Identify which cell holds the provided text, then report its (X, Y) central coordinate. 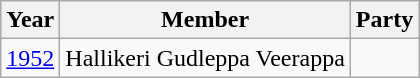
1952 (30, 58)
Member (206, 20)
Party (384, 20)
Hallikeri Gudleppa Veerappa (206, 58)
Year (30, 20)
